Find where the given text appears and provide that cell's center as (x, y) coordinate. 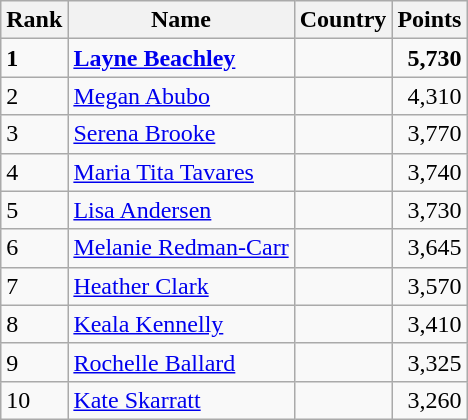
3,410 (430, 324)
1 (34, 58)
7 (34, 286)
6 (34, 248)
5,730 (430, 58)
Name (181, 20)
3,645 (430, 248)
Kate Skarratt (181, 400)
Lisa Andersen (181, 210)
Keala Kennelly (181, 324)
Points (430, 20)
3,570 (430, 286)
Country (343, 20)
2 (34, 96)
Layne Beachley (181, 58)
3,740 (430, 172)
Rochelle Ballard (181, 362)
8 (34, 324)
5 (34, 210)
9 (34, 362)
Maria Tita Tavares (181, 172)
10 (34, 400)
Melanie Redman-Carr (181, 248)
Rank (34, 20)
4,310 (430, 96)
3,770 (430, 134)
3,260 (430, 400)
Heather Clark (181, 286)
3 (34, 134)
3,325 (430, 362)
Megan Abubo (181, 96)
Serena Brooke (181, 134)
4 (34, 172)
3,730 (430, 210)
